Return the [x, y] coordinate for the center point of the cell that contains the specified text.  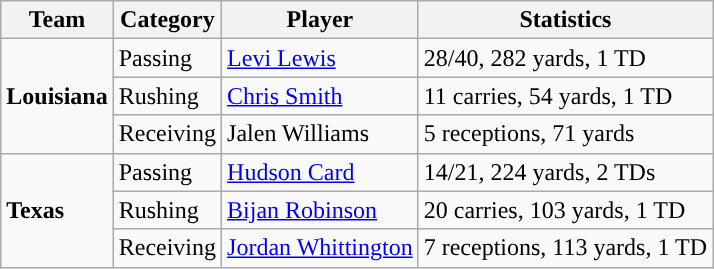
Levi Lewis [320, 58]
Bijan Robinson [320, 210]
Hudson Card [320, 172]
Chris Smith [320, 96]
Jalen Williams [320, 134]
14/21, 224 yards, 2 TDs [565, 172]
Category [167, 20]
Jordan Whittington [320, 248]
20 carries, 103 yards, 1 TD [565, 210]
5 receptions, 71 yards [565, 134]
7 receptions, 113 yards, 1 TD [565, 248]
Louisiana [57, 96]
28/40, 282 yards, 1 TD [565, 58]
11 carries, 54 yards, 1 TD [565, 96]
Team [57, 20]
Statistics [565, 20]
Texas [57, 210]
Player [320, 20]
